Extract the (X, Y) coordinate from the center of the cell holding the provided text.  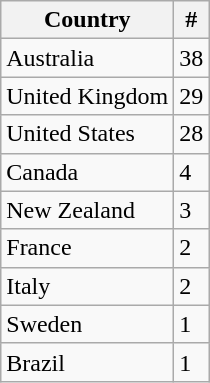
United Kingdom (88, 96)
United States (88, 134)
Canada (88, 172)
3 (192, 210)
France (88, 248)
Brazil (88, 362)
Sweden (88, 324)
Country (88, 20)
4 (192, 172)
28 (192, 134)
Australia (88, 58)
New Zealand (88, 210)
Italy (88, 286)
38 (192, 58)
29 (192, 96)
# (192, 20)
